Search for the cell housing the specified text and yield its (x, y) center coordinate. 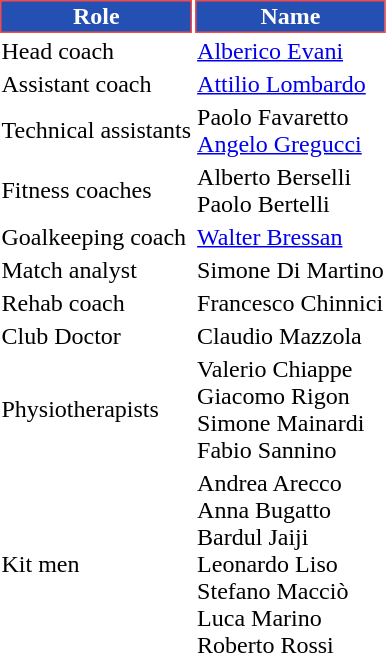
Valerio Chiappe Giacomo Rigon Simone Mainardi Fabio Sannino (291, 410)
Name (291, 16)
Alberto Berselli Paolo Bertelli (291, 190)
Rehab coach (96, 303)
Technical assistants (96, 130)
Paolo Favaretto Angelo Gregucci (291, 130)
Fitness coaches (96, 190)
Assistant coach (96, 84)
Role (96, 16)
Physiotherapists (96, 410)
Francesco Chinnici (291, 303)
Claudio Mazzola (291, 336)
Head coach (96, 51)
Simone Di Martino (291, 270)
Match analyst (96, 270)
Attilio Lombardo (291, 84)
Alberico Evani (291, 51)
Club Doctor (96, 336)
Walter Bressan (291, 237)
Goalkeeping coach (96, 237)
